Extract the (X, Y) coordinate from the center of the cell holding the provided text.  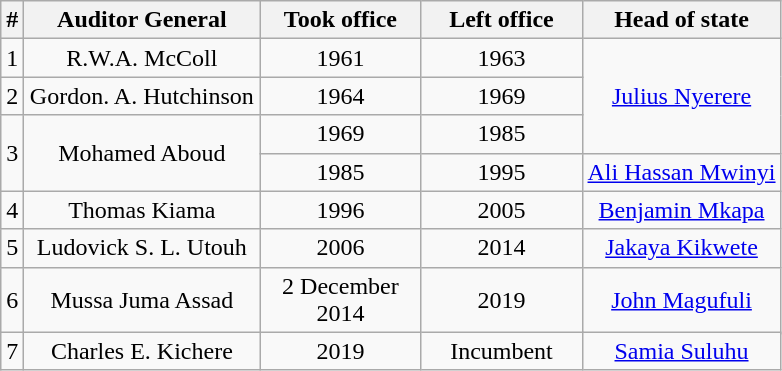
Gordon. A. Hutchinson (142, 96)
2014 (502, 248)
Charles E. Kichere (142, 351)
2 December 2014 (340, 300)
2005 (502, 210)
R.W.A. McColl (142, 58)
Mohamed Aboud (142, 153)
Julius Nyerere (682, 96)
1963 (502, 58)
Ludovick S. L. Utouh (142, 248)
5 (12, 248)
Left office (502, 20)
3 (12, 153)
Mussa Juma Assad (142, 300)
2006 (340, 248)
Head of state (682, 20)
4 (12, 210)
Benjamin Mkapa (682, 210)
1 (12, 58)
John Magufuli (682, 300)
Took office (340, 20)
Thomas Kiama (142, 210)
Incumbent (502, 351)
2 (12, 96)
Ali Hassan Mwinyi (682, 172)
Jakaya Kikwete (682, 248)
Auditor General (142, 20)
Samia Suluhu (682, 351)
6 (12, 300)
7 (12, 351)
# (12, 20)
1961 (340, 58)
1995 (502, 172)
1996 (340, 210)
1964 (340, 96)
